Return (X, Y) of the center of cell containing provided text 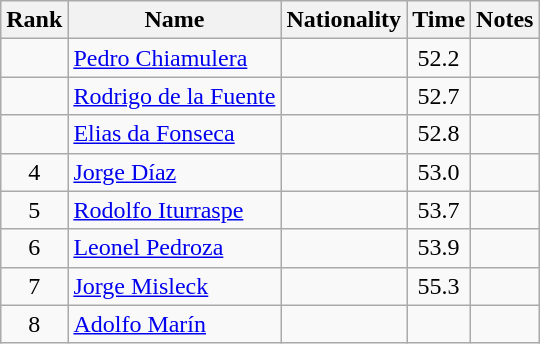
Elias da Fonseca (174, 134)
52.8 (439, 134)
Pedro Chiamulera (174, 58)
52.2 (439, 58)
Jorge Misleck (174, 286)
8 (34, 324)
7 (34, 286)
53.9 (439, 248)
Adolfo Marín (174, 324)
Rodrigo de la Fuente (174, 96)
55.3 (439, 286)
52.7 (439, 96)
Rank (34, 20)
53.7 (439, 210)
Jorge Díaz (174, 172)
6 (34, 248)
5 (34, 210)
Rodolfo Iturraspe (174, 210)
4 (34, 172)
53.0 (439, 172)
Leonel Pedroza (174, 248)
Nationality (344, 20)
Time (439, 20)
Notes (505, 20)
Name (174, 20)
